Find where the given text appears and provide that cell's center as [X, Y] coordinate. 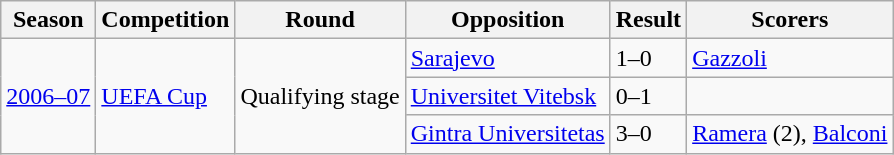
Competition [166, 20]
1–0 [648, 58]
Gintra Universitetas [508, 134]
Result [648, 20]
Qualifying stage [320, 96]
Gazzoli [790, 58]
Round [320, 20]
0–1 [648, 96]
Sarajevo [508, 58]
2006–07 [48, 96]
UEFA Cup [166, 96]
Opposition [508, 20]
Season [48, 20]
Universitet Vitebsk [508, 96]
Ramera (2), Balconi [790, 134]
Scorers [790, 20]
3–0 [648, 134]
